Identify which cell holds the provided text, then report its (X, Y) central coordinate. 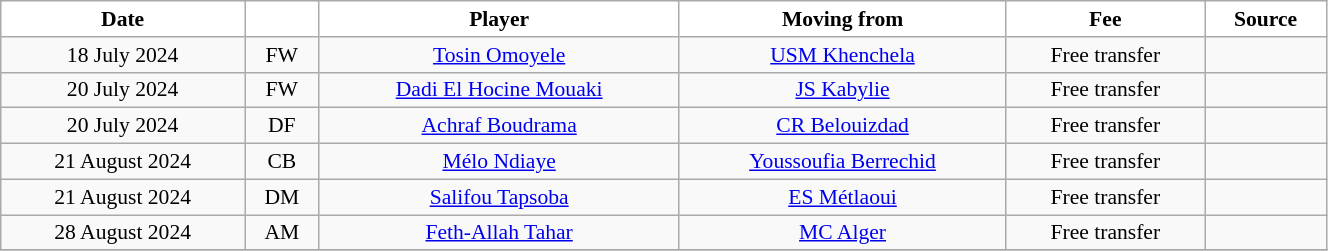
Date (123, 19)
18 July 2024 (123, 55)
AM (282, 233)
Fee (1106, 19)
DM (282, 197)
Mélo Ndiaye (499, 162)
Source (1266, 19)
Dadi El Hocine Mouaki (499, 90)
Tosin Omoyele (499, 55)
DF (282, 126)
28 August 2024 (123, 233)
MC Alger (842, 233)
CB (282, 162)
Achraf Boudrama (499, 126)
Player (499, 19)
ES Métlaoui (842, 197)
USM Khenchela (842, 55)
JS Kabylie (842, 90)
Feth-Allah Tahar (499, 233)
Salifou Tapsoba (499, 197)
Moving from (842, 19)
Youssoufia Berrechid (842, 162)
CR Belouizdad (842, 126)
